Pinpoint the cell where the given text exists, returning its (x, y) midpoint coordinate. 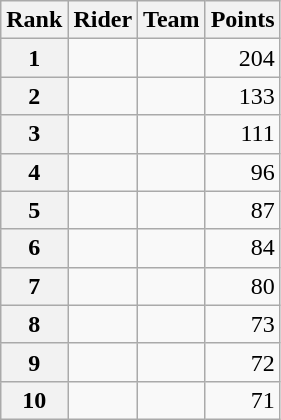
8 (34, 324)
Rider (103, 20)
5 (34, 210)
71 (242, 400)
3 (34, 134)
Rank (34, 20)
10 (34, 400)
80 (242, 286)
96 (242, 172)
9 (34, 362)
Points (242, 20)
87 (242, 210)
84 (242, 248)
2 (34, 96)
73 (242, 324)
4 (34, 172)
Team (172, 20)
204 (242, 58)
111 (242, 134)
72 (242, 362)
6 (34, 248)
7 (34, 286)
133 (242, 96)
1 (34, 58)
